Locate the cell with the specified text and output its (X, Y) center coordinate. 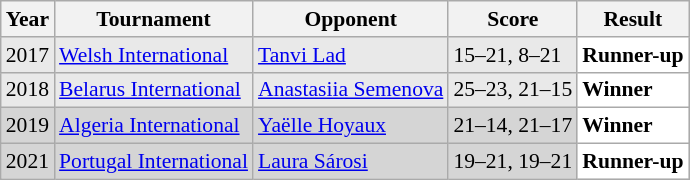
Tanvi Lad (350, 55)
2019 (28, 126)
Result (632, 19)
Score (512, 19)
Tournament (154, 19)
Year (28, 19)
Opponent (350, 19)
Anastasiia Semenova (350, 90)
Algeria International (154, 126)
21–14, 21–17 (512, 126)
25–23, 21–15 (512, 90)
2018 (28, 90)
Portugal International (154, 162)
2017 (28, 55)
2021 (28, 162)
Yaëlle Hoyaux (350, 126)
Belarus International (154, 90)
Laura Sárosi (350, 162)
19–21, 19–21 (512, 162)
Welsh International (154, 55)
15–21, 8–21 (512, 55)
